Capture the cell that displays the provided text and extract its (X, Y) central coordinate. 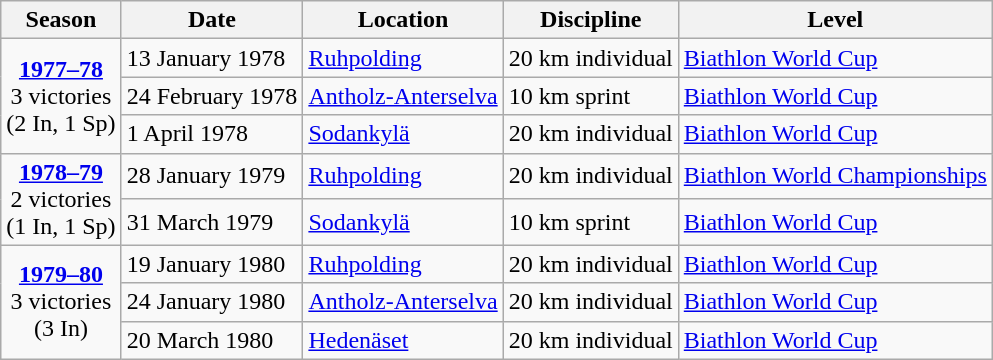
24 February 1978 (212, 96)
Biathlon World Championships (835, 176)
13 January 1978 (212, 58)
Date (212, 20)
1 April 1978 (212, 134)
24 January 1980 (212, 302)
1979–80 3 victories (3 In) (61, 302)
Season (61, 20)
1978–79 2 victories (1 In, 1 Sp) (61, 199)
Level (835, 20)
19 January 1980 (212, 264)
28 January 1979 (212, 176)
Location (403, 20)
Discipline (590, 20)
31 March 1979 (212, 222)
1977–78 3 victories (2 In, 1 Sp) (61, 96)
20 March 1980 (212, 340)
Hedenäset (403, 340)
